For the text-containing cell, return its midpoint in (X, Y) coordinate format. 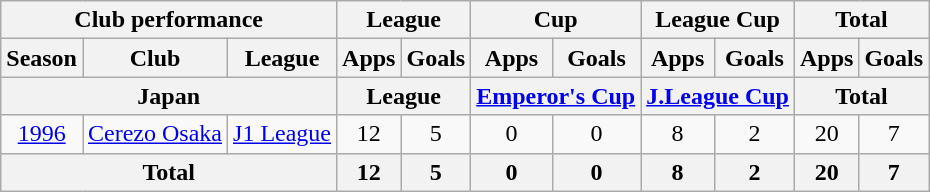
League Cup (718, 20)
Club performance (169, 20)
Cup (556, 20)
J1 League (282, 134)
J.League Cup (718, 96)
Emperor's Cup (556, 96)
Club (154, 58)
1996 (42, 134)
Cerezo Osaka (154, 134)
Season (42, 58)
Japan (169, 96)
